Search for the cell housing the specified text and yield its (x, y) center coordinate. 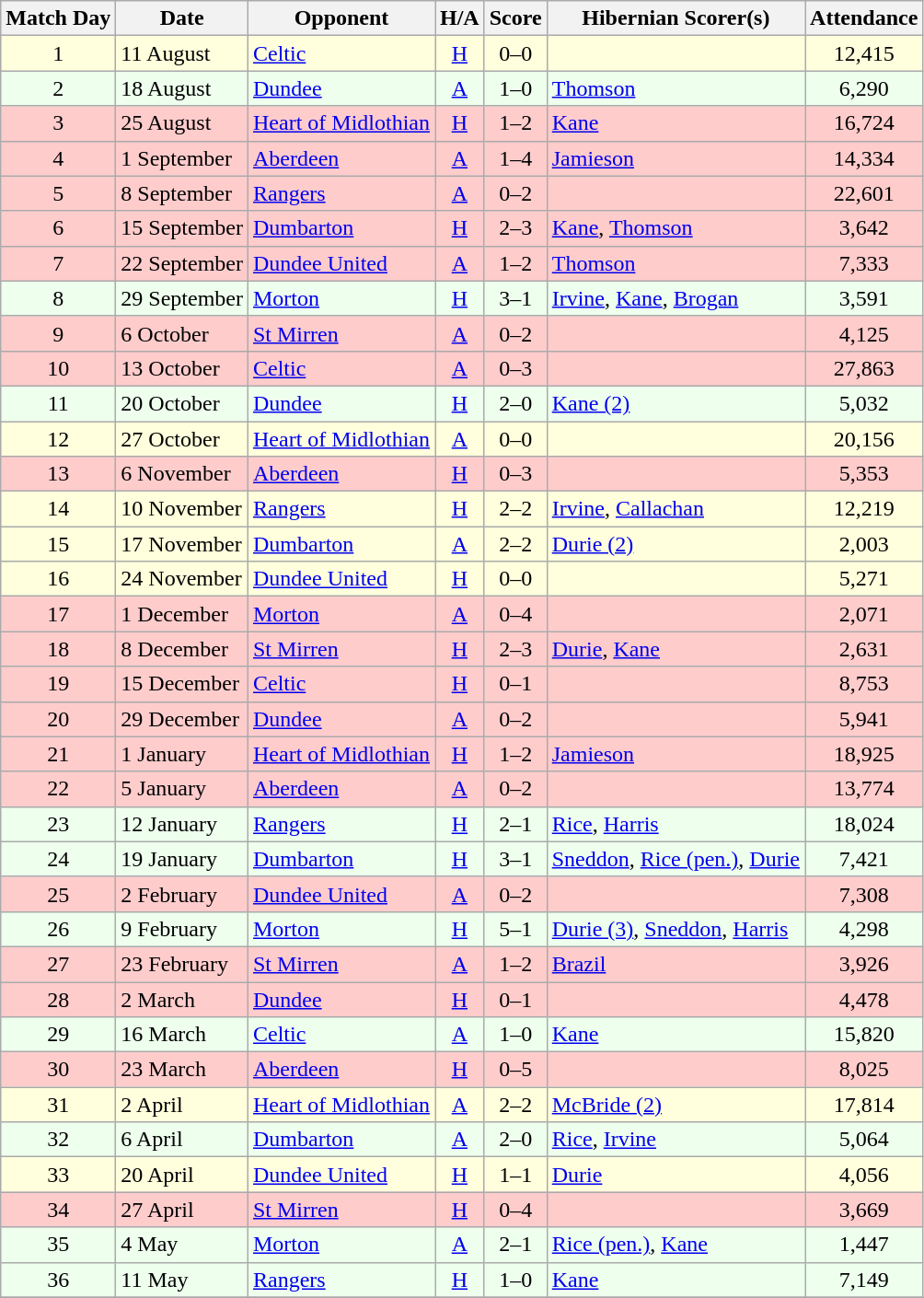
McBride (2) (676, 1105)
6 April (182, 1140)
12 (59, 439)
H/A (459, 18)
Rice, Irvine (676, 1140)
27 (59, 964)
Opponent (341, 18)
35 (59, 1245)
29 December (182, 719)
4 (59, 158)
26 (59, 929)
13 October (182, 368)
1,447 (864, 1245)
1–4 (515, 158)
19 (59, 684)
24 (59, 859)
22 (59, 789)
Irvine, Kane, Brogan (676, 298)
12 January (182, 824)
2,631 (864, 649)
13 (59, 474)
7,149 (864, 1280)
20 (59, 719)
3,642 (864, 228)
7,333 (864, 263)
Rice (pen.), Kane (676, 1245)
5,353 (864, 474)
2 February (182, 894)
14 (59, 509)
Kane (2) (676, 403)
29 September (182, 298)
1 January (182, 754)
16,724 (864, 123)
30 (59, 1070)
5,941 (864, 719)
13,774 (864, 789)
Attendance (864, 18)
3,591 (864, 298)
11 May (182, 1280)
0–5 (515, 1070)
Score (515, 18)
8 December (182, 649)
Brazil (676, 964)
2 (59, 88)
4,298 (864, 929)
8,025 (864, 1070)
33 (59, 1175)
27,863 (864, 368)
23 February (182, 964)
7 (59, 263)
23 March (182, 1070)
18 (59, 649)
5–1 (515, 929)
7,421 (864, 859)
22 September (182, 263)
10 November (182, 509)
Durie (2) (676, 544)
23 (59, 824)
3,926 (864, 964)
5,064 (864, 1140)
2 March (182, 999)
6 (59, 228)
12,219 (864, 509)
14,334 (864, 158)
15 September (182, 228)
25 August (182, 123)
16 (59, 579)
15,820 (864, 1035)
7,308 (864, 894)
15 (59, 544)
15 December (182, 684)
32 (59, 1140)
4,056 (864, 1175)
6 November (182, 474)
9 (59, 333)
29 (59, 1035)
1 September (182, 158)
Hibernian Scorer(s) (676, 18)
Durie, Kane (676, 649)
17 (59, 614)
8 September (182, 193)
1 (59, 53)
Match Day (59, 18)
11 (59, 403)
11 August (182, 53)
19 January (182, 859)
12,415 (864, 53)
31 (59, 1105)
3,669 (864, 1210)
16 March (182, 1035)
9 February (182, 929)
27 October (182, 439)
25 (59, 894)
3 (59, 123)
10 (59, 368)
8,753 (864, 684)
2,071 (864, 614)
17,814 (864, 1105)
5,032 (864, 403)
2 April (182, 1105)
5 (59, 193)
34 (59, 1210)
Durie (676, 1175)
20,156 (864, 439)
6,290 (864, 88)
Kane, Thomson (676, 228)
Date (182, 18)
5 January (182, 789)
20 April (182, 1175)
8 (59, 298)
36 (59, 1280)
18,024 (864, 824)
Irvine, Callachan (676, 509)
Rice, Harris (676, 824)
21 (59, 754)
4,478 (864, 999)
Sneddon, Rice (pen.), Durie (676, 859)
2,003 (864, 544)
Durie (3), Sneddon, Harris (676, 929)
28 (59, 999)
24 November (182, 579)
1 December (182, 614)
17 November (182, 544)
27 April (182, 1210)
4 May (182, 1245)
1–1 (515, 1175)
22,601 (864, 193)
18 August (182, 88)
18,925 (864, 754)
5,271 (864, 579)
4,125 (864, 333)
6 October (182, 333)
20 October (182, 403)
